Provide the (X, Y) coordinate of the cell's center where the given text is located.  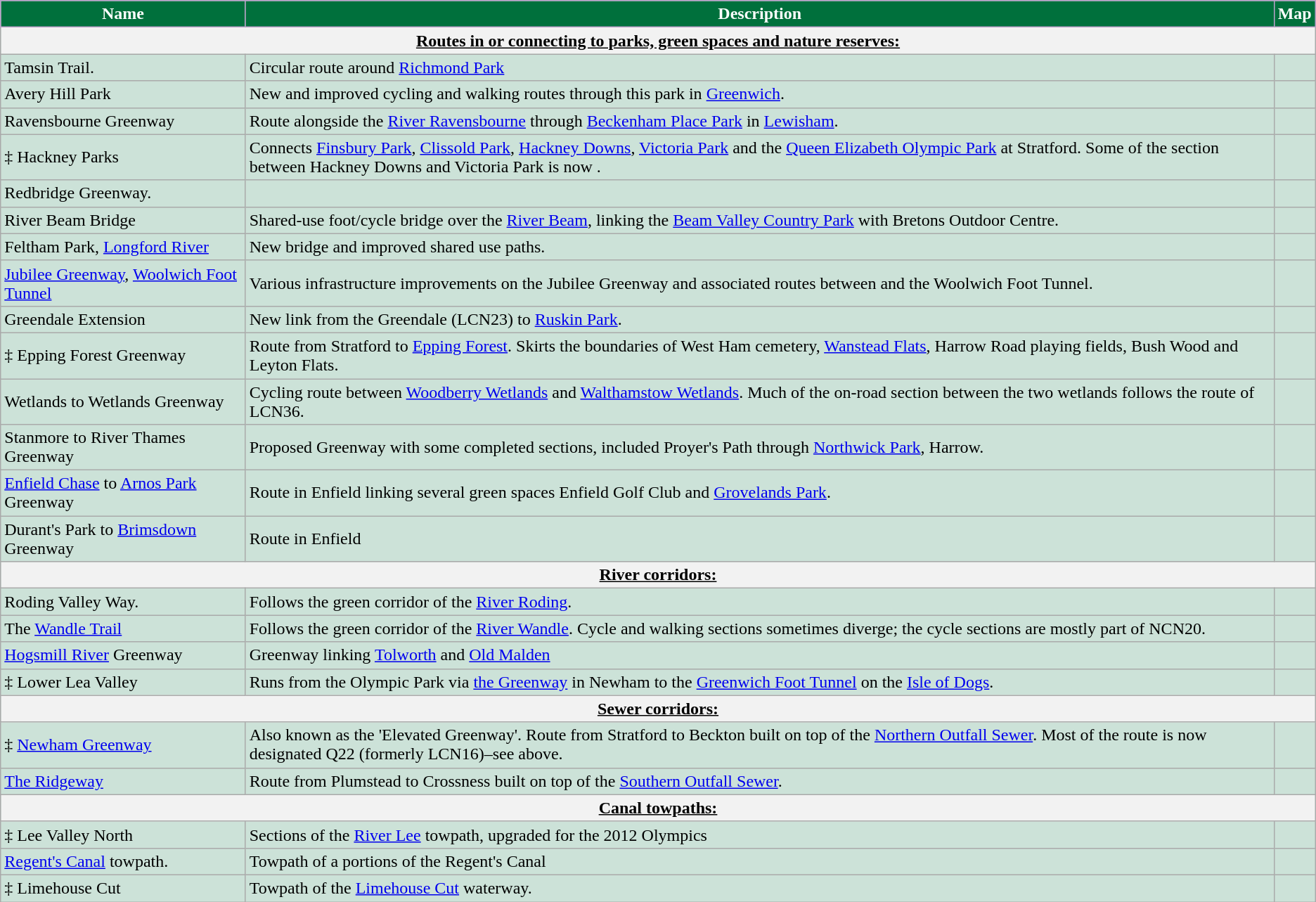
Roding Valley Way. (123, 602)
Enfield Chase to Arnos Park Greenway (123, 494)
Shared-use foot/cycle bridge over the River Beam, linking the Beam Valley Country Park with Bretons Outdoor Centre. (759, 220)
Sections of the River Lee towpath, upgraded for the 2012 Olympics (759, 835)
Wetlands to Wetlands Greenway (123, 401)
Proposed Greenway with some completed sections, included Proyer's Path through Northwick Park, Harrow. (759, 447)
New bridge and improved shared use paths. (759, 247)
Follows the green corridor of the River Wandle. Cycle and walking sections sometimes diverge; the cycle sections are mostly part of NCN20. (759, 629)
Runs from the Olympic Park via the Greenway in Newham to the Greenwich Foot Tunnel on the Isle of Dogs. (759, 682)
‡ Lower Lea Valley (123, 682)
New link from the Greendale (LCN23) to Ruskin Park. (759, 319)
Tamsin Trail. (123, 67)
Cycling route between Woodberry Wetlands and Walthamstow Wetlands. Much of the on-road section between the two wetlands follows the route of LCN36. (759, 401)
Feltham Park, Longford River (123, 247)
Towpath of a portions of the Regent's Canal (759, 861)
River Beam Bridge (123, 220)
River corridors: (658, 575)
The Wandle Trail (123, 629)
Sewer corridors: (658, 709)
Canal towpaths: (658, 808)
Routes in or connecting to parks, green spaces and nature reserves: (658, 41)
‡ Limehouse Cut (123, 888)
Route in Enfield linking several green spaces Enfield Golf Club and Grovelands Park. (759, 494)
Towpath of the Limehouse Cut waterway. (759, 888)
Greenway linking Tolworth and Old Malden (759, 655)
New and improved cycling and walking routes through this park in Greenwich. (759, 94)
Route in Enfield (759, 539)
Various infrastructure improvements on the Jubilee Greenway and associated routes between and the Woolwich Foot Tunnel. (759, 283)
The Ridgeway (123, 781)
Jubilee Greenway, Woolwich Foot Tunnel (123, 283)
Stanmore to River Thames Greenway (123, 447)
Avery Hill Park (123, 94)
‡ Lee Valley North (123, 835)
Ravensbourne Greenway (123, 121)
Durant's Park to Brimsdown Greenway (123, 539)
Circular route around Richmond Park (759, 67)
Route alongside the River Ravensbourne through Beckenham Place Park in Lewisham. (759, 121)
Description (759, 14)
‡ Epping Forest Greenway (123, 356)
Route from Plumstead to Crossness built on top of the Southern Outfall Sewer. (759, 781)
‡ Hackney Parks (123, 157)
Hogsmill River Greenway (123, 655)
Regent's Canal towpath. (123, 861)
Name (123, 14)
Greendale Extension (123, 319)
Follows the green corridor of the River Roding. (759, 602)
Map (1295, 14)
‡ Newham Greenway (123, 745)
Redbridge Greenway. (123, 193)
